Provide the (X, Y) coordinate of the cell's center where the given text is located.  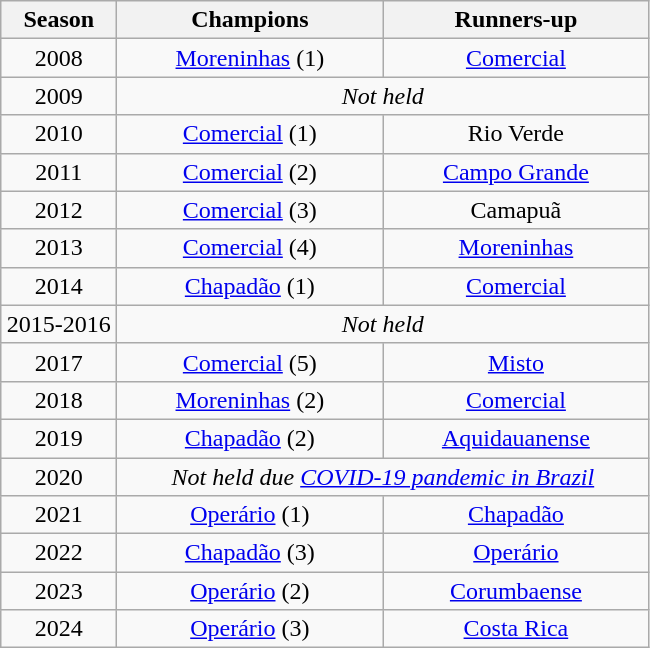
Operário (1) (250, 515)
2017 (59, 362)
Costa Rica (516, 629)
Comercial (1) (250, 134)
2011 (59, 172)
Operário (3) (250, 629)
2010 (59, 134)
2023 (59, 591)
Comercial (5) (250, 362)
2024 (59, 629)
Runners-up (516, 20)
2019 (59, 438)
2015-2016 (59, 324)
Moreninhas (1) (250, 58)
Chapadão (1) (250, 286)
2009 (59, 96)
Corumbaense (516, 591)
Operário (2) (250, 591)
Operário (516, 553)
2008 (59, 58)
Champions (250, 20)
2022 (59, 553)
Moreninhas (516, 248)
2014 (59, 286)
Campo Grande (516, 172)
Moreninhas (2) (250, 400)
Season (59, 20)
2020 (59, 477)
Chapadão (3) (250, 553)
Rio Verde (516, 134)
Chapadão (2) (250, 438)
2012 (59, 210)
2018 (59, 400)
Camapuã (516, 210)
Comercial (4) (250, 248)
Aquidauanense (516, 438)
Not held due COVID-19 pandemic in Brazil (383, 477)
Comercial (3) (250, 210)
2021 (59, 515)
Chapadão (516, 515)
Misto (516, 362)
Comercial (2) (250, 172)
2013 (59, 248)
